Locate the cell with the specified text and output its [x, y] center coordinate. 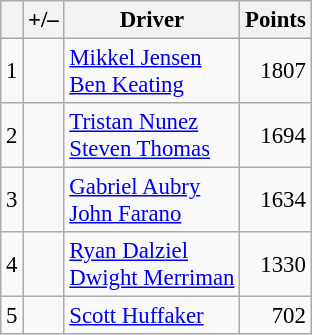
3 [12, 200]
1 [12, 72]
5 [12, 316]
Tristan Nunez Steven Thomas [152, 136]
Mikkel Jensen Ben Keating [152, 72]
Points [276, 20]
Ryan Dalziel Dwight Merriman [152, 264]
+/– [44, 20]
702 [276, 316]
1330 [276, 264]
1807 [276, 72]
Gabriel Aubry John Farano [152, 200]
4 [12, 264]
1694 [276, 136]
Driver [152, 20]
1634 [276, 200]
Scott Huffaker [152, 316]
2 [12, 136]
